Provide the [X, Y] coordinate of the cell's center where the given text is located.  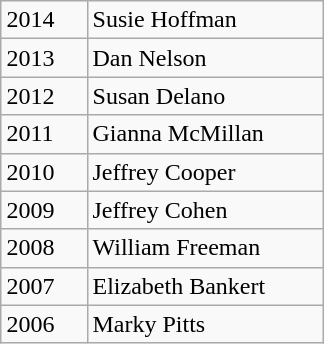
Jeffrey Cooper [205, 172]
2014 [44, 20]
2012 [44, 96]
Gianna McMillan [205, 134]
Marky Pitts [205, 324]
Dan Nelson [205, 58]
William Freeman [205, 248]
Elizabeth Bankert [205, 286]
2011 [44, 134]
Susan Delano [205, 96]
Jeffrey Cohen [205, 210]
Susie Hoffman [205, 20]
2013 [44, 58]
2009 [44, 210]
2007 [44, 286]
2008 [44, 248]
2010 [44, 172]
2006 [44, 324]
